Capture the cell that displays the provided text and extract its (X, Y) central coordinate. 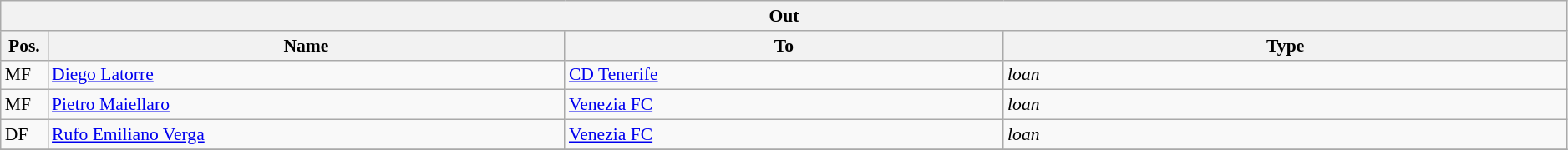
Pos. (24, 46)
Type (1285, 46)
Out (784, 16)
CD Tenerife (784, 75)
Pietro Maiellaro (306, 105)
To (784, 46)
Diego Latorre (306, 75)
Rufo Emiliano Verga (306, 135)
Name (306, 46)
DF (24, 135)
